Scan for the cell matching the given text and deliver its (x, y) coordinate at center. 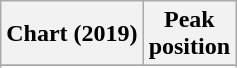
Peak position (189, 34)
Chart (2019) (72, 34)
